Provide the [x, y] coordinate of the cell's center where the given text is located.  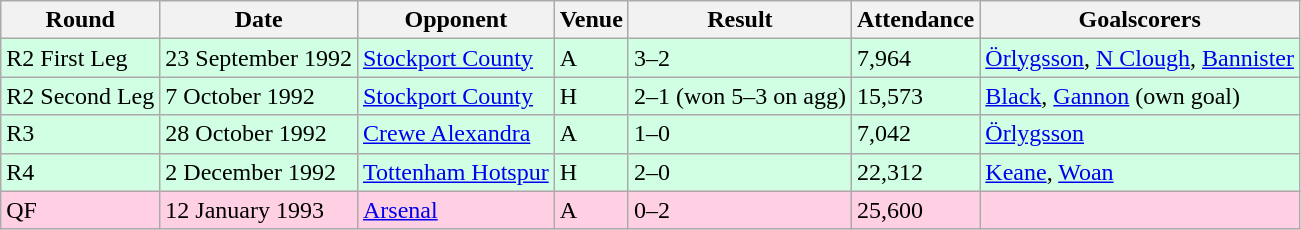
7 October 1992 [259, 96]
Result [740, 20]
Örlygsson, N Clough, Bannister [1140, 58]
Örlygsson [1140, 134]
0–2 [740, 210]
R4 [80, 172]
Keane, Woan [1140, 172]
7,042 [915, 134]
R2 First Leg [80, 58]
12 January 1993 [259, 210]
Round [80, 20]
2 December 1992 [259, 172]
Opponent [456, 20]
2–1 (won 5–3 on agg) [740, 96]
25,600 [915, 210]
Goalscorers [1140, 20]
R3 [80, 134]
Black, Gannon (own goal) [1140, 96]
QF [80, 210]
15,573 [915, 96]
Venue [591, 20]
Arsenal [456, 210]
22,312 [915, 172]
1–0 [740, 134]
2–0 [740, 172]
Attendance [915, 20]
28 October 1992 [259, 134]
3–2 [740, 58]
7,964 [915, 58]
R2 Second Leg [80, 96]
Crewe Alexandra [456, 134]
23 September 1992 [259, 58]
Date [259, 20]
Tottenham Hotspur [456, 172]
